Extract the [X, Y] coordinate from the center of the cell holding the provided text.  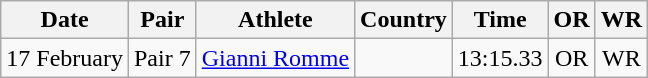
Gianni Romme [275, 58]
Country [404, 20]
17 February [65, 58]
Time [500, 20]
Date [65, 20]
13:15.33 [500, 58]
Athlete [275, 20]
Pair 7 [162, 58]
Pair [162, 20]
